Scan for the cell matching the given text and deliver its [X, Y] coordinate at center. 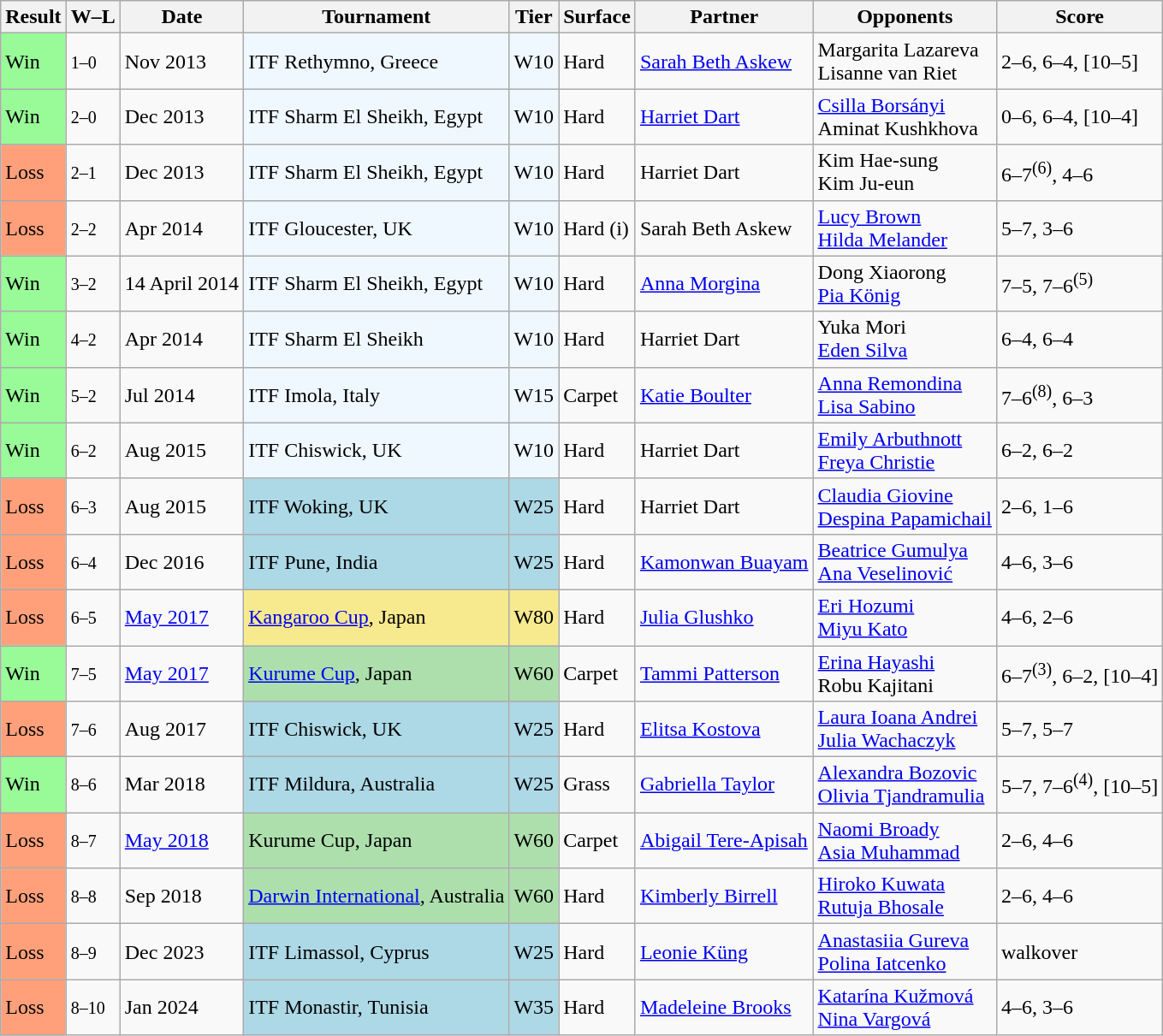
2–6, 6–4, [10–5] [1079, 62]
2–0 [92, 116]
3–2 [92, 284]
Laura Ioana Andrei Julia Wachaczyk [905, 729]
Beatrice Gumulya Ana Veselinović [905, 561]
4–2 [92, 339]
8–8 [92, 897]
5–2 [92, 395]
7–6 [92, 729]
Anna Remondina Lisa Sabino [905, 395]
ITF Mildura, Australia [377, 785]
Emily Arbuthnott Freya Christie [905, 450]
Tournament [377, 17]
W–L [92, 17]
Margarita Lazareva Lisanne van Riet [905, 62]
6–3 [92, 506]
Surface [597, 17]
Gabriella Taylor [724, 785]
6–7(3), 6–2, [10–4] [1079, 672]
Alexandra Bozovic Olivia Tjandramulia [905, 785]
2–1 [92, 173]
Jul 2014 [181, 395]
Grass [597, 785]
Erina Hayashi Robu Kajitani [905, 672]
Kamonwan Buayam [724, 561]
Mar 2018 [181, 785]
Hiroko Kuwata Rutuja Bhosale [905, 897]
Tammi Patterson [724, 672]
ITF Rethymno, Greece [377, 62]
5–7, 7–6(4), [10–5] [1079, 785]
Eri Hozumi Miyu Kato [905, 618]
0–6, 6–4, [10–4] [1079, 116]
Naomi Broady Asia Muhammad [905, 840]
Darwin International, Australia [377, 897]
Kangaroo Cup, Japan [377, 618]
ITF Sharm El Sheikh [377, 339]
Lucy Brown Hilda Melander [905, 228]
W35 [534, 1008]
Katarína Kužmová Nina Vargová [905, 1008]
Katie Boulter [724, 395]
Score [1079, 17]
Nov 2013 [181, 62]
5–7, 3–6 [1079, 228]
6–7(6), 4–6 [1079, 173]
2–2 [92, 228]
6–4, 6–4 [1079, 339]
Result [33, 17]
8–7 [92, 840]
8–6 [92, 785]
Dong Xiaorong Pia König [905, 284]
2–6, 1–6 [1079, 506]
Leonie Küng [724, 951]
W15 [534, 395]
7–5 [92, 672]
Dec 2023 [181, 951]
walkover [1079, 951]
Abigail Tere-Apisah [724, 840]
Dec 2016 [181, 561]
Yuka Mori Eden Silva [905, 339]
Date [181, 17]
Kimberly Birrell [724, 897]
6–2 [92, 450]
Jan 2024 [181, 1008]
Anna Morgina [724, 284]
Julia Glushko [724, 618]
6–4 [92, 561]
ITF Imola, Italy [377, 395]
Hard (i) [597, 228]
1–0 [92, 62]
ITF Limassol, Cyprus [377, 951]
8–9 [92, 951]
14 April 2014 [181, 284]
Claudia Giovine Despina Papamichail [905, 506]
ITF Gloucester, UK [377, 228]
Partner [724, 17]
7–5, 7–6(5) [1079, 284]
ITF Woking, UK [377, 506]
Kim Hae-sung Kim Ju-eun [905, 173]
Madeleine Brooks [724, 1008]
Aug 2017 [181, 729]
Elitsa Kostova [724, 729]
5–7, 5–7 [1079, 729]
W80 [534, 618]
Sep 2018 [181, 897]
8–10 [92, 1008]
ITF Pune, India [377, 561]
6–5 [92, 618]
6–2, 6–2 [1079, 450]
Opponents [905, 17]
Csilla Borsányi Aminat Kushkhova [905, 116]
ITF Monastir, Tunisia [377, 1008]
Anastasiia Gureva Polina Iatcenko [905, 951]
7–6(8), 6–3 [1079, 395]
May 2018 [181, 840]
4–6, 2–6 [1079, 618]
Tier [534, 17]
